Capture the cell that displays the provided text and extract its (x, y) central coordinate. 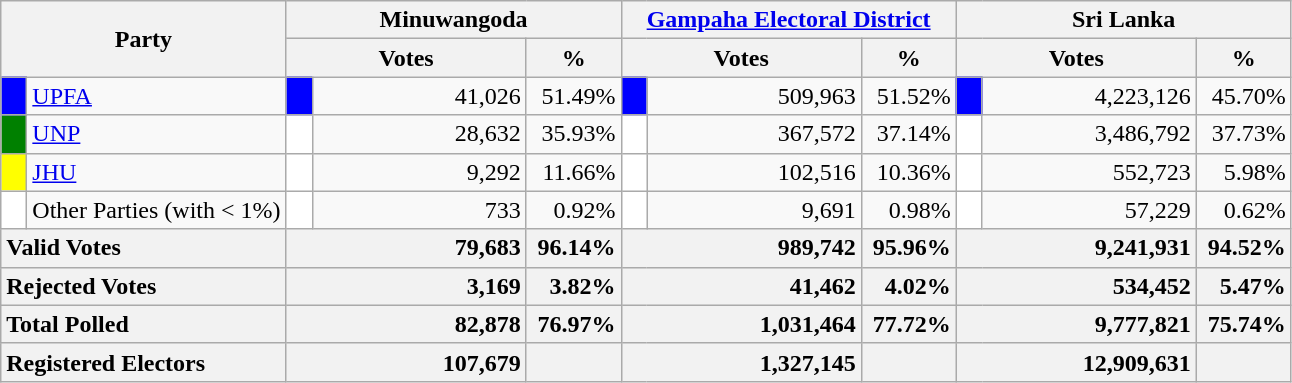
12,909,631 (1076, 362)
989,742 (741, 248)
4,223,126 (1089, 96)
41,462 (741, 286)
UPFA (156, 96)
57,229 (1089, 210)
51.49% (574, 96)
5.98% (1244, 172)
37.14% (908, 134)
35.93% (574, 134)
Gampaha Electoral District (788, 20)
Party (144, 39)
9,292 (419, 172)
5.47% (1244, 286)
509,963 (754, 96)
3.82% (574, 286)
1,031,464 (741, 324)
77.72% (908, 324)
96.14% (574, 248)
733 (419, 210)
107,679 (406, 362)
UNP (156, 134)
JHU (156, 172)
1,327,145 (741, 362)
0.62% (1244, 210)
41,026 (419, 96)
28,632 (419, 134)
51.52% (908, 96)
94.52% (1244, 248)
Sri Lanka (1124, 20)
Valid Votes (144, 248)
0.92% (574, 210)
9,241,931 (1076, 248)
82,878 (406, 324)
Other Parties (with < 1%) (156, 210)
4.02% (908, 286)
95.96% (908, 248)
534,452 (1076, 286)
9,691 (754, 210)
Total Polled (144, 324)
552,723 (1089, 172)
Rejected Votes (144, 286)
75.74% (1244, 324)
367,572 (754, 134)
11.66% (574, 172)
3,486,792 (1089, 134)
3,169 (406, 286)
76.97% (574, 324)
9,777,821 (1076, 324)
10.36% (908, 172)
Minuwangoda (454, 20)
102,516 (754, 172)
Registered Electors (144, 362)
45.70% (1244, 96)
0.98% (908, 210)
37.73% (1244, 134)
79,683 (406, 248)
